Locate the cell with the specified text and output its (X, Y) center coordinate. 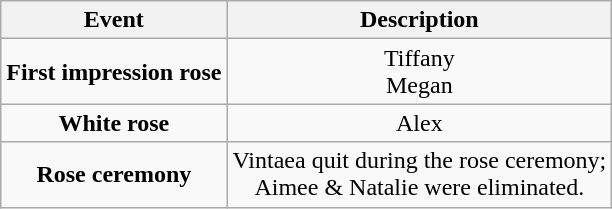
White rose (114, 123)
Description (420, 20)
Vintaea quit during the rose ceremony; Aimee & Natalie were eliminated. (420, 174)
Rose ceremony (114, 174)
Event (114, 20)
TiffanyMegan (420, 72)
First impression rose (114, 72)
Alex (420, 123)
